Find where the given text appears and provide that cell's center as [x, y] coordinate. 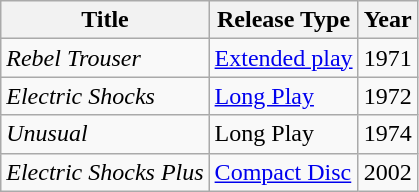
Electric Shocks Plus [105, 172]
Title [105, 20]
Release Type [284, 20]
2002 [388, 172]
Rebel Trouser [105, 58]
Electric Shocks [105, 96]
Compact Disc [284, 172]
1972 [388, 96]
Year [388, 20]
Extended play [284, 58]
1971 [388, 58]
1974 [388, 134]
Unusual [105, 134]
